Return the [x, y] coordinate for the center point of the cell that contains the specified text.  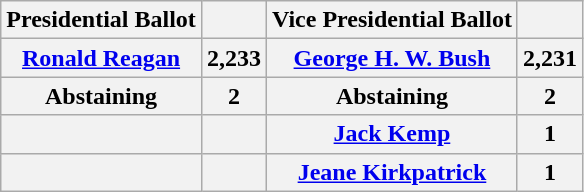
Jack Kemp [392, 134]
Presidential Ballot [102, 20]
Ronald Reagan [102, 58]
2,231 [550, 58]
2,233 [234, 58]
George H. W. Bush [392, 58]
Jeane Kirkpatrick [392, 172]
Vice Presidential Ballot [392, 20]
